Provide the [X, Y] coordinate of the cell's center where the given text is located.  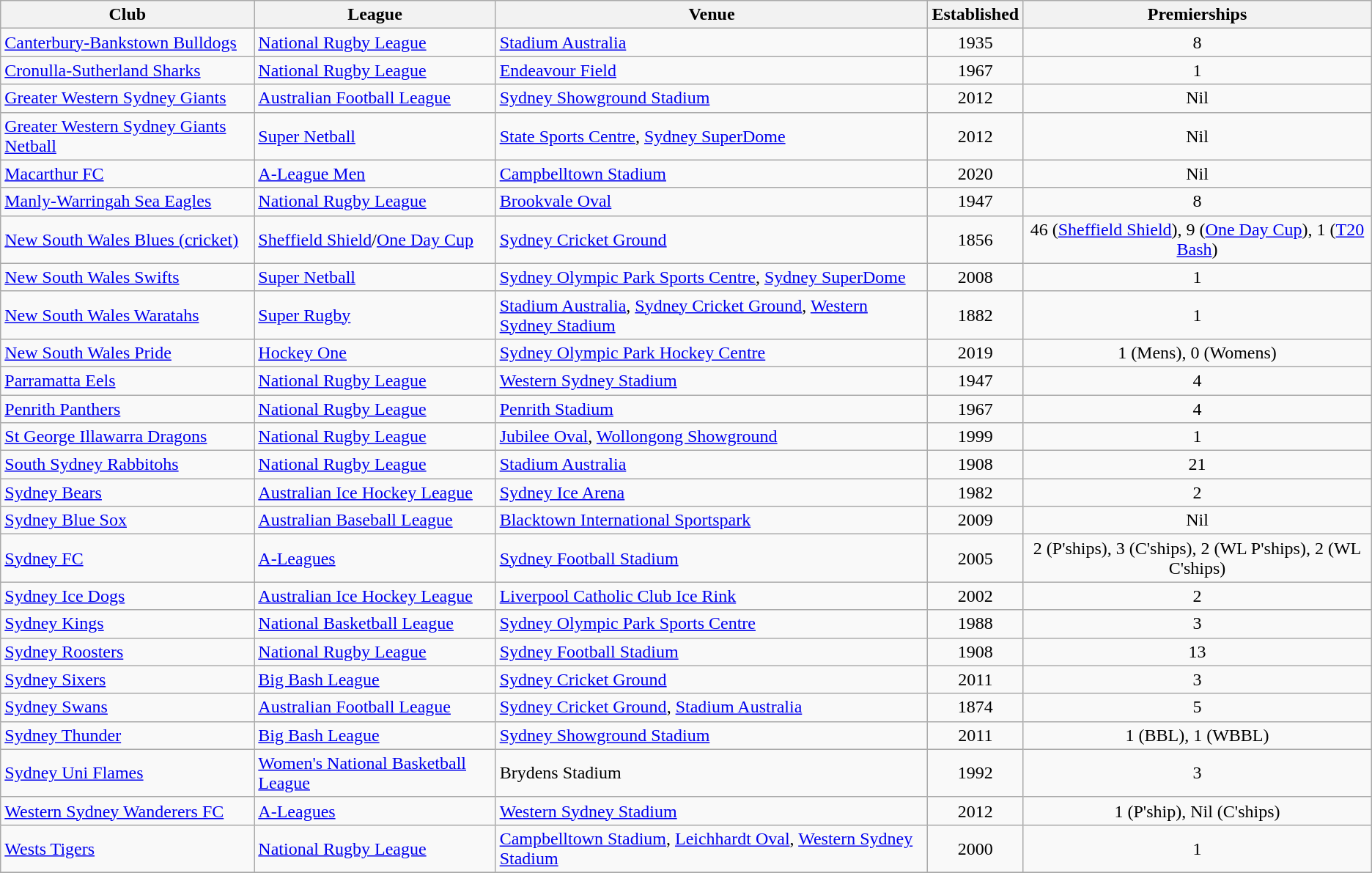
Women's National Basketball League [375, 773]
St George Illawarra Dragons [128, 437]
Endeavour Field [712, 70]
2020 [975, 174]
New South Wales Swifts [128, 277]
2005 [975, 559]
Greater Western Sydney Giants Netball [128, 136]
Brydens Stadium [712, 773]
2 (P'ships), 3 (C'ships), 2 (WL P'ships), 2 (WL C'ships) [1198, 559]
Stadium Australia, Sydney Cricket Ground, Western Sydney Stadium [712, 315]
1935 [975, 43]
New South Wales Blues (cricket) [128, 239]
Sydney Ice Dogs [128, 596]
Premierships [1198, 15]
46 (Sheffield Shield), 9 (One Day Cup), 1 (T20 Bash) [1198, 239]
State Sports Centre, Sydney SuperDome [712, 136]
Club [128, 15]
Western Sydney Wanderers FC [128, 811]
Macarthur FC [128, 174]
Venue [712, 15]
1874 [975, 707]
A-League Men [375, 174]
1856 [975, 239]
1988 [975, 624]
New South Wales Waratahs [128, 315]
Sydney Uni Flames [128, 773]
5 [1198, 707]
Sydney Olympic Park Sports Centre, Sydney SuperDome [712, 277]
Parramatta Eels [128, 380]
Sydney Sixers [128, 679]
1 (BBL), 1 (WBBL) [1198, 735]
Sydney Thunder [128, 735]
Sydney Bears [128, 493]
Penrith Stadium [712, 408]
Established [975, 15]
Blacktown International Sportspark [712, 520]
South Sydney Rabbitohs [128, 465]
Greater Western Sydney Giants [128, 98]
Sydney Kings [128, 624]
Campbelltown Stadium [712, 174]
1 (P'ship), Nil (C'ships) [1198, 811]
Cronulla-Sutherland Sharks [128, 70]
Manly-Warringah Sea Eagles [128, 202]
2000 [975, 849]
Super Rugby [375, 315]
Sydney Ice Arena [712, 493]
Sheffield Shield/One Day Cup [375, 239]
1992 [975, 773]
1999 [975, 437]
2002 [975, 596]
Sydney Blue Sox [128, 520]
National Basketball League [375, 624]
Canterbury-Bankstown Bulldogs [128, 43]
New South Wales Pride [128, 353]
1982 [975, 493]
Sydney FC [128, 559]
2008 [975, 277]
1882 [975, 315]
Sydney Olympic Park Hockey Centre [712, 353]
League [375, 15]
Hockey One [375, 353]
Australian Baseball League [375, 520]
Brookvale Oval [712, 202]
Penrith Panthers [128, 408]
Liverpool Catholic Club Ice Rink [712, 596]
Campbelltown Stadium, Leichhardt Oval, Western Sydney Stadium [712, 849]
Wests Tigers [128, 849]
Sydney Swans [128, 707]
2009 [975, 520]
Jubilee Oval, Wollongong Showground [712, 437]
Sydney Olympic Park Sports Centre [712, 624]
13 [1198, 652]
2019 [975, 353]
1 (Mens), 0 (Womens) [1198, 353]
Sydney Cricket Ground, Stadium Australia [712, 707]
Sydney Roosters [128, 652]
21 [1198, 465]
